Pinpoint the cell where the given text exists, returning its [x, y] midpoint coordinate. 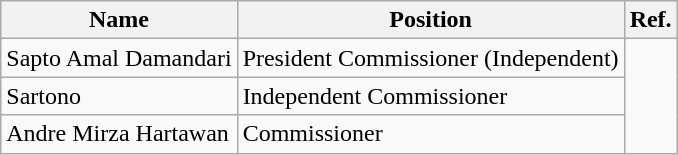
Position [430, 20]
Sartono [119, 96]
Ref. [650, 20]
Sapto Amal Damandari [119, 58]
Name [119, 20]
Andre Mirza Hartawan [119, 134]
Independent Commissioner [430, 96]
Commissioner [430, 134]
President Commissioner (Independent) [430, 58]
